Pinpoint the cell where the given text exists, returning its (X, Y) midpoint coordinate. 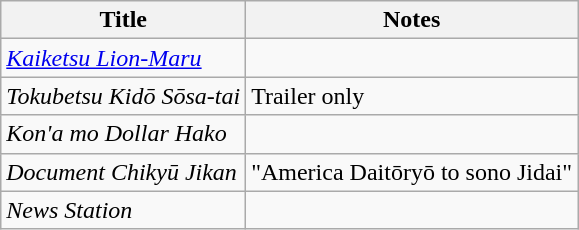
Kon'a mo Dollar Hako (124, 134)
Trailer only (412, 96)
Document Chikyū Jikan (124, 172)
Title (124, 20)
Notes (412, 20)
News Station (124, 210)
Tokubetsu Kidō Sōsa-tai (124, 96)
Kaiketsu Lion-Maru (124, 58)
"America Daitōryō to sono Jidai" (412, 172)
